Return [x, y] of the center of cell containing provided text 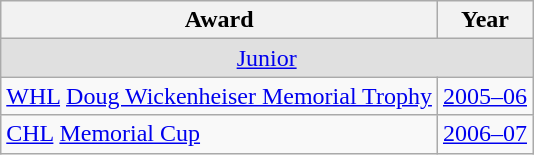
2005–06 [484, 96]
2006–07 [484, 134]
Junior [267, 58]
Year [484, 20]
CHL Memorial Cup [220, 134]
Award [220, 20]
WHL Doug Wickenheiser Memorial Trophy [220, 96]
